Pinpoint the cell where the given text exists, returning its [x, y] midpoint coordinate. 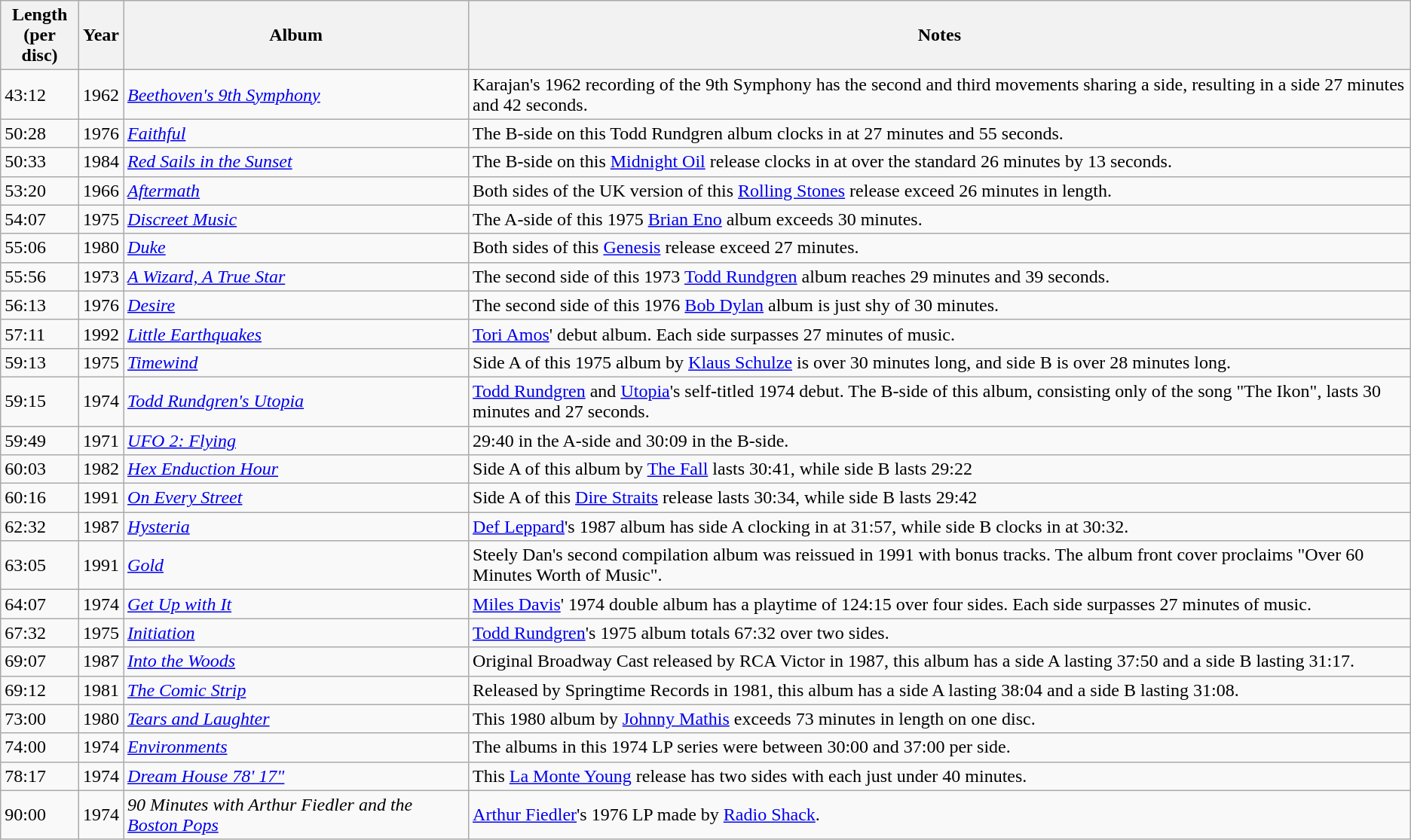
Dream House 78' 17" [296, 776]
The B-side on this Todd Rundgren album clocks in at 27 minutes and 55 seconds. [940, 133]
90:00 [40, 815]
Get Up with It [296, 604]
50:33 [40, 162]
The second side of this 1976 Bob Dylan album is just shy of 30 minutes. [940, 305]
A Wizard, A True Star [296, 276]
62:32 [40, 527]
69:12 [40, 690]
This La Monte Young release has two sides with each just under 40 minutes. [940, 776]
Todd Rundgren's 1975 album totals 67:32 over two sides. [940, 633]
50:28 [40, 133]
The Comic Strip [296, 690]
1984 [101, 162]
90 Minutes with Arthur Fiedler and the Boston Pops [296, 815]
59:13 [40, 362]
Timewind [296, 362]
Side A of this Dire Straits release lasts 30:34, while side B lasts 29:42 [940, 498]
60:16 [40, 498]
Tears and Laughter [296, 719]
Released by Springtime Records in 1981, this album has a side A lasting 38:04 and a side B lasting 31:08. [940, 690]
Todd Rundgren's Utopia [296, 401]
53:20 [40, 191]
Desire [296, 305]
Both sides of this Genesis release exceed 27 minutes. [940, 248]
56:13 [40, 305]
78:17 [40, 776]
1966 [101, 191]
1962 [101, 95]
The second side of this 1973 Todd Rundgren album reaches 29 minutes and 39 seconds. [940, 276]
Steely Dan's second compilation album was reissued in 1991 with bonus tracks. The album front cover proclaims "Over 60 Minutes Worth of Music". [940, 565]
57:11 [40, 334]
55:56 [40, 276]
Hysteria [296, 527]
1992 [101, 334]
Def Leppard's 1987 album has side A clocking in at 31:57, while side B clocks in at 30:32. [940, 527]
Todd Rundgren and Utopia's self-titled 1974 debut. The B-side of this album, consisting only of the song "The Ikon", lasts 30 minutes and 27 seconds. [940, 401]
Side A of this album by The Fall lasts 30:41, while side B lasts 29:22 [940, 469]
Notes [940, 35]
Gold [296, 565]
Side A of this 1975 album by Klaus Schulze is over 30 minutes long, and side B is over 28 minutes long. [940, 362]
1973 [101, 276]
Miles Davis' 1974 double album has a playtime of 124:15 over four sides. Each side surpasses 27 minutes of music. [940, 604]
1982 [101, 469]
Discreet Music [296, 219]
Faithful [296, 133]
Original Broadway Cast released by RCA Victor in 1987, this album has a side A lasting 37:50 and a side B lasting 31:17. [940, 661]
1971 [101, 441]
Year [101, 35]
54:07 [40, 219]
On Every Street [296, 498]
Tori Amos' debut album. Each side surpasses 27 minutes of music. [940, 334]
63:05 [40, 565]
Hex Enduction Hour [296, 469]
Beethoven's 9th Symphony [296, 95]
43:12 [40, 95]
UFO 2: Flying [296, 441]
67:32 [40, 633]
Aftermath [296, 191]
Initiation [296, 633]
Album [296, 35]
Into the Woods [296, 661]
55:06 [40, 248]
Little Earthquakes [296, 334]
Arthur Fiedler's 1976 LP made by Radio Shack. [940, 815]
Length(per disc) [40, 35]
1981 [101, 690]
Environments [296, 747]
59:49 [40, 441]
29:40 in the A-side and 30:09 in the B-side. [940, 441]
59:15 [40, 401]
The B-side on this Midnight Oil release clocks in at over the standard 26 minutes by 13 seconds. [940, 162]
69:07 [40, 661]
60:03 [40, 469]
64:07 [40, 604]
Duke [296, 248]
74:00 [40, 747]
Both sides of the UK version of this Rolling Stones release exceed 26 minutes in length. [940, 191]
The A-side of this 1975 Brian Eno album exceeds 30 minutes. [940, 219]
73:00 [40, 719]
Red Sails in the Sunset [296, 162]
Karajan's 1962 recording of the 9th Symphony has the second and third movements sharing a side, resulting in a side 27 minutes and 42 seconds. [940, 95]
This 1980 album by Johnny Mathis exceeds 73 minutes in length on one disc. [940, 719]
The albums in this 1974 LP series were between 30:00 and 37:00 per side. [940, 747]
